Return (X, Y) of the center of cell containing provided text 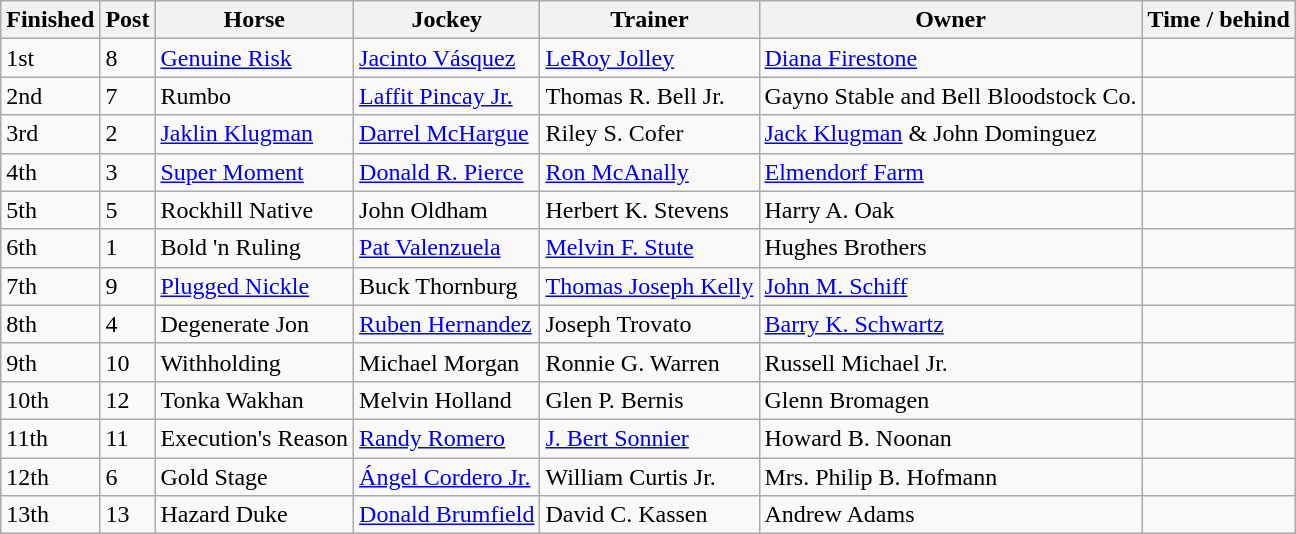
Degenerate Jon (254, 324)
11th (50, 438)
Buck Thornburg (447, 286)
5 (128, 210)
Jack Klugman & John Dominguez (950, 134)
6 (128, 477)
Michael Morgan (447, 362)
6th (50, 248)
3 (128, 172)
John Oldham (447, 210)
4 (128, 324)
William Curtis Jr. (650, 477)
7 (128, 96)
Jaklin Klugman (254, 134)
Harry A. Oak (950, 210)
Rumbo (254, 96)
Barry K. Schwartz (950, 324)
Riley S. Cofer (650, 134)
Super Moment (254, 172)
Ron McAnally (650, 172)
13th (50, 515)
Laffit Pincay Jr. (447, 96)
Joseph Trovato (650, 324)
Jockey (447, 20)
Time / behind (1218, 20)
Elmendorf Farm (950, 172)
Thomas R. Bell Jr. (650, 96)
Ángel Cordero Jr. (447, 477)
Horse (254, 20)
1st (50, 58)
Pat Valenzuela (447, 248)
12 (128, 400)
Rockhill Native (254, 210)
Melvin F. Stute (650, 248)
Gold Stage (254, 477)
Finished (50, 20)
Gayno Stable and Bell Bloodstock Co. (950, 96)
5th (50, 210)
David C. Kassen (650, 515)
10th (50, 400)
J. Bert Sonnier (650, 438)
Russell Michael Jr. (950, 362)
Glenn Bromagen (950, 400)
12th (50, 477)
John M. Schiff (950, 286)
Diana Firestone (950, 58)
9 (128, 286)
4th (50, 172)
Herbert K. Stevens (650, 210)
Ronnie G. Warren (650, 362)
8th (50, 324)
Mrs. Philip B. Hofmann (950, 477)
10 (128, 362)
7th (50, 286)
LeRoy Jolley (650, 58)
Bold 'n Ruling (254, 248)
Owner (950, 20)
11 (128, 438)
Howard B. Noonan (950, 438)
Jacinto Vásquez (447, 58)
Plugged Nickle (254, 286)
Thomas Joseph Kelly (650, 286)
Donald Brumfield (447, 515)
Darrel McHargue (447, 134)
9th (50, 362)
Ruben Hernandez (447, 324)
1 (128, 248)
Andrew Adams (950, 515)
Glen P. Bernis (650, 400)
2nd (50, 96)
Hughes Brothers (950, 248)
Donald R. Pierce (447, 172)
Melvin Holland (447, 400)
2 (128, 134)
Genuine Risk (254, 58)
Execution's Reason (254, 438)
Randy Romero (447, 438)
Trainer (650, 20)
Withholding (254, 362)
Hazard Duke (254, 515)
Tonka Wakhan (254, 400)
13 (128, 515)
8 (128, 58)
3rd (50, 134)
Post (128, 20)
